Locate the cell with the specified text and output its [x, y] center coordinate. 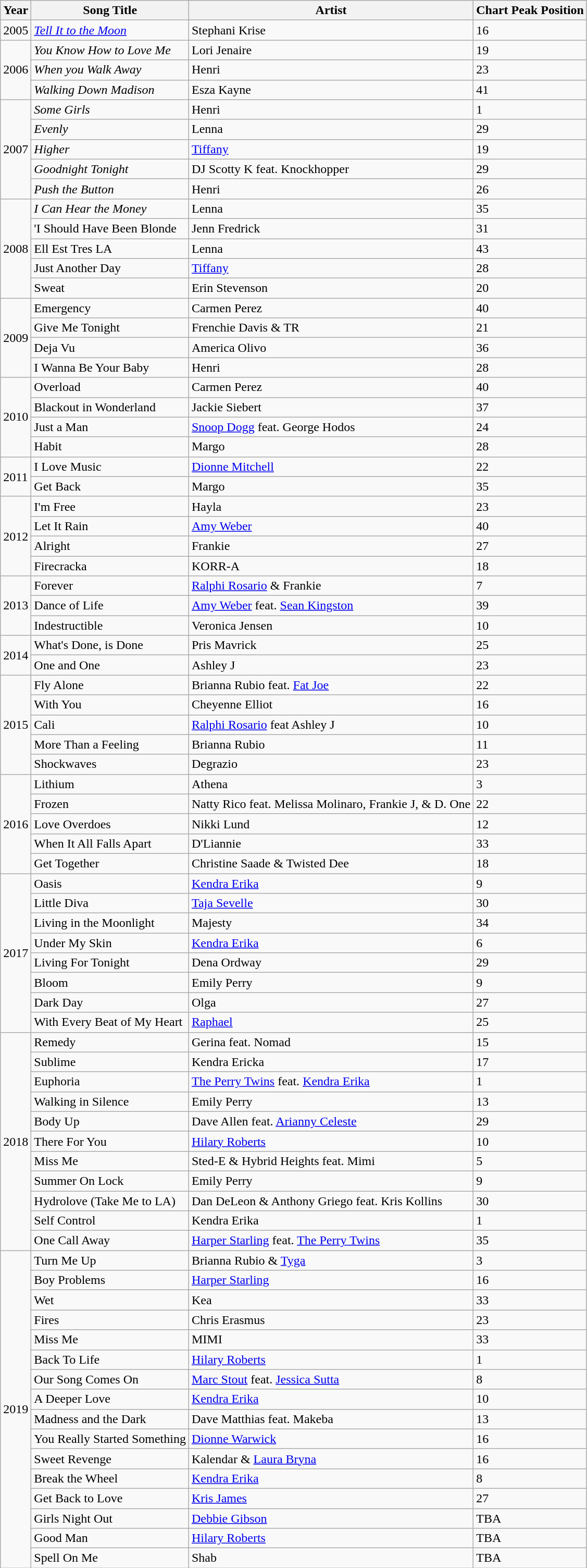
2008 [16, 248]
Fly Alone [110, 685]
Oasis [110, 884]
I Love Music [110, 467]
Ralphi Rosario feat Ashley J [331, 725]
7 [530, 586]
5 [530, 1161]
One Call Away [110, 1241]
Summer On Lock [110, 1181]
Kris James [331, 1498]
17 [530, 1062]
24 [530, 427]
Fires [110, 1320]
Living in the Moonlight [110, 923]
Gerina feat. Nomad [331, 1042]
Majesty [331, 923]
Indestructible [110, 626]
Frankie [331, 546]
Chris Erasmus [331, 1320]
2012 [16, 536]
Little Diva [110, 903]
Esza Kayne [331, 90]
Taja Sevelle [331, 903]
I Wanna Be Your Baby [110, 367]
KORR-A [331, 566]
Jackie Siebert [331, 407]
12 [530, 824]
Ralphi Rosario & Frankie [331, 586]
26 [530, 189]
Just a Man [110, 427]
Spell On Me [110, 1558]
Frenchie Davis & TR [331, 328]
Turn Me Up [110, 1260]
Emergency [110, 308]
Dave Allen feat. Arianny Celeste [331, 1121]
2005 [16, 30]
Sweet Revenge [110, 1459]
Firecracka [110, 566]
Let It Rain [110, 526]
Love Overdoes [110, 824]
Pris Mavrick [331, 645]
Blackout in Wonderland [110, 407]
2013 [16, 606]
Forever [110, 586]
Lori Jenaire [331, 50]
Nikki Lund [331, 824]
2015 [16, 725]
America Olivo [331, 348]
Dan DeLeon & Anthony Griego feat. Kris Kollins [331, 1200]
Dena Ordway [331, 963]
Push the Button [110, 189]
Body Up [110, 1121]
15 [530, 1042]
Ashley J [331, 665]
Jenn Fredrick [331, 228]
2006 [16, 70]
One and One [110, 665]
There For You [110, 1141]
Athena [331, 784]
Amy Weber [331, 526]
Snoop Dogg feat. George Hodos [331, 427]
Get Back [110, 486]
Kea [331, 1300]
MIMI [331, 1340]
Dave Matthias feat. Makeba [331, 1419]
Frozen [110, 804]
37 [530, 407]
Goodnight Tonight [110, 169]
Our Song Comes On [110, 1379]
21 [530, 328]
Walking in Silence [110, 1101]
Stephani Krise [331, 30]
20 [530, 288]
Olga [331, 1002]
Debbie Gibson [331, 1518]
41 [530, 90]
Shockwaves [110, 764]
Dark Day [110, 1002]
Get Together [110, 863]
Back To Life [110, 1359]
Some Girls [110, 109]
You Know How to Love Me [110, 50]
Year [16, 10]
When you Walk Away [110, 70]
Song Title [110, 10]
2019 [16, 1410]
A Deeper Love [110, 1399]
Get Back to Love [110, 1498]
Artist [331, 10]
Brianna Rubio feat. Fat Joe [331, 685]
Dionne Mitchell [331, 467]
Hydrolove (Take Me to LA) [110, 1200]
I Can Hear the Money [110, 209]
Degrazio [331, 764]
36 [530, 348]
Sublime [110, 1062]
Dance of Life [110, 606]
34 [530, 923]
Cali [110, 725]
2017 [16, 953]
Kendra Ericka [331, 1062]
Harper Starling feat. The Perry Twins [331, 1241]
Natty Rico feat. Melissa Molinaro, Frankie J, & D. One [331, 804]
11 [530, 744]
Erin Stevenson [331, 288]
Overload [110, 387]
Kalendar & Laura Bryna [331, 1459]
2016 [16, 824]
You Really Started Something [110, 1439]
Madness and the Dark [110, 1419]
Tell It to the Moon [110, 30]
With You [110, 705]
Sted-E & Hybrid Heights feat. Mimi [331, 1161]
Hayla [331, 506]
Break the Wheel [110, 1478]
With Every Beat of My Heart [110, 1022]
Euphoria [110, 1082]
Good Man [110, 1538]
2010 [16, 417]
Wet [110, 1300]
31 [530, 228]
Deja Vu [110, 348]
Marc Stout feat. Jessica Sutta [331, 1379]
Brianna Rubio [331, 744]
Chart Peak Position [530, 10]
Boy Problems [110, 1280]
Christine Saade & Twisted Dee [331, 863]
I'm Free [110, 506]
Raphael [331, 1022]
2007 [16, 149]
2011 [16, 476]
Living For Tonight [110, 963]
Amy Weber feat. Sean Kingston [331, 606]
Lithium [110, 784]
The Perry Twins feat. Kendra Erika [331, 1082]
Self Control [110, 1221]
Alright [110, 546]
Evenly [110, 129]
Remedy [110, 1042]
6 [530, 943]
Bloom [110, 983]
2014 [16, 655]
43 [530, 249]
Cheyenne Elliot [331, 705]
D'Liannie [331, 843]
'I Should Have Been Blonde [110, 228]
Under My Skin [110, 943]
Veronica Jensen [331, 626]
Give Me Tonight [110, 328]
Girls Night Out [110, 1518]
Habit [110, 447]
Just Another Day [110, 268]
Harper Starling [331, 1280]
Sweat [110, 288]
More Than a Feeling [110, 744]
Brianna Rubio & Tyga [331, 1260]
Dionne Warwick [331, 1439]
Walking Down Madison [110, 90]
DJ Scotty K feat. Knockhopper [331, 169]
39 [530, 606]
When It All Falls Apart [110, 843]
2018 [16, 1142]
What's Done, is Done [110, 645]
2009 [16, 338]
Shab [331, 1558]
Higher [110, 149]
Ell Est Tres LA [110, 249]
